Determine the (X, Y) coordinate at the center of the cell enclosing the given text.  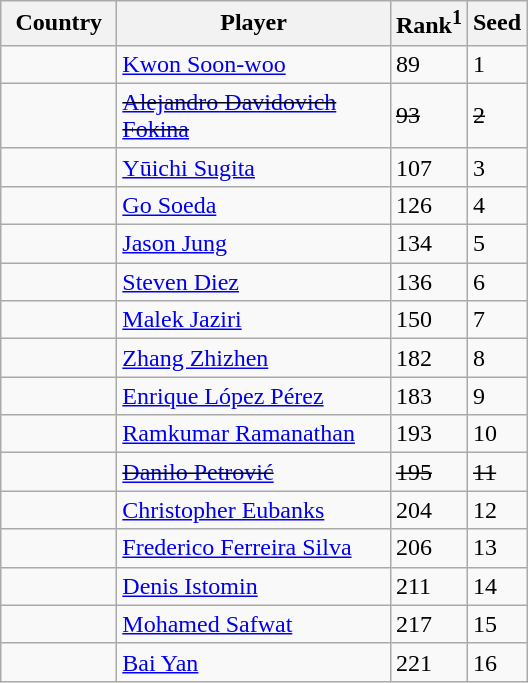
Yūichi Sugita (254, 167)
Ramkumar Ramanathan (254, 434)
89 (428, 64)
Enrique López Pérez (254, 396)
Danilo Petrović (254, 472)
13 (496, 548)
5 (496, 244)
221 (428, 662)
182 (428, 358)
14 (496, 586)
Zhang Zhizhen (254, 358)
11 (496, 472)
Malek Jaziri (254, 320)
16 (496, 662)
Denis Istomin (254, 586)
7 (496, 320)
Player (254, 24)
Country (59, 24)
150 (428, 320)
Bai Yan (254, 662)
12 (496, 510)
Seed (496, 24)
211 (428, 586)
3 (496, 167)
217 (428, 624)
134 (428, 244)
4 (496, 205)
Mohamed Safwat (254, 624)
Rank1 (428, 24)
Go Soeda (254, 205)
126 (428, 205)
2 (496, 116)
Steven Diez (254, 282)
206 (428, 548)
Frederico Ferreira Silva (254, 548)
8 (496, 358)
193 (428, 434)
9 (496, 396)
15 (496, 624)
136 (428, 282)
6 (496, 282)
204 (428, 510)
10 (496, 434)
Christopher Eubanks (254, 510)
183 (428, 396)
Kwon Soon-woo (254, 64)
Jason Jung (254, 244)
93 (428, 116)
Alejandro Davidovich Fokina (254, 116)
1 (496, 64)
107 (428, 167)
195 (428, 472)
